Identify which cell holds the provided text, then report its (X, Y) central coordinate. 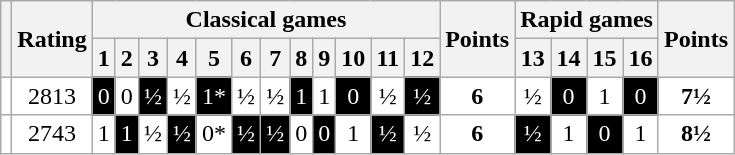
16 (641, 58)
7 (276, 58)
Rapid games (587, 20)
3 (152, 58)
14 (569, 58)
4 (182, 58)
5 (214, 58)
15 (605, 58)
Rating (52, 39)
0* (214, 134)
2 (126, 58)
11 (388, 58)
7½ (696, 96)
2813 (52, 96)
10 (354, 58)
13 (533, 58)
8 (302, 58)
Classical games (266, 20)
1* (214, 96)
12 (422, 58)
8½ (696, 134)
9 (324, 58)
2743 (52, 134)
